For the text-containing cell, return its midpoint in [X, Y] coordinate format. 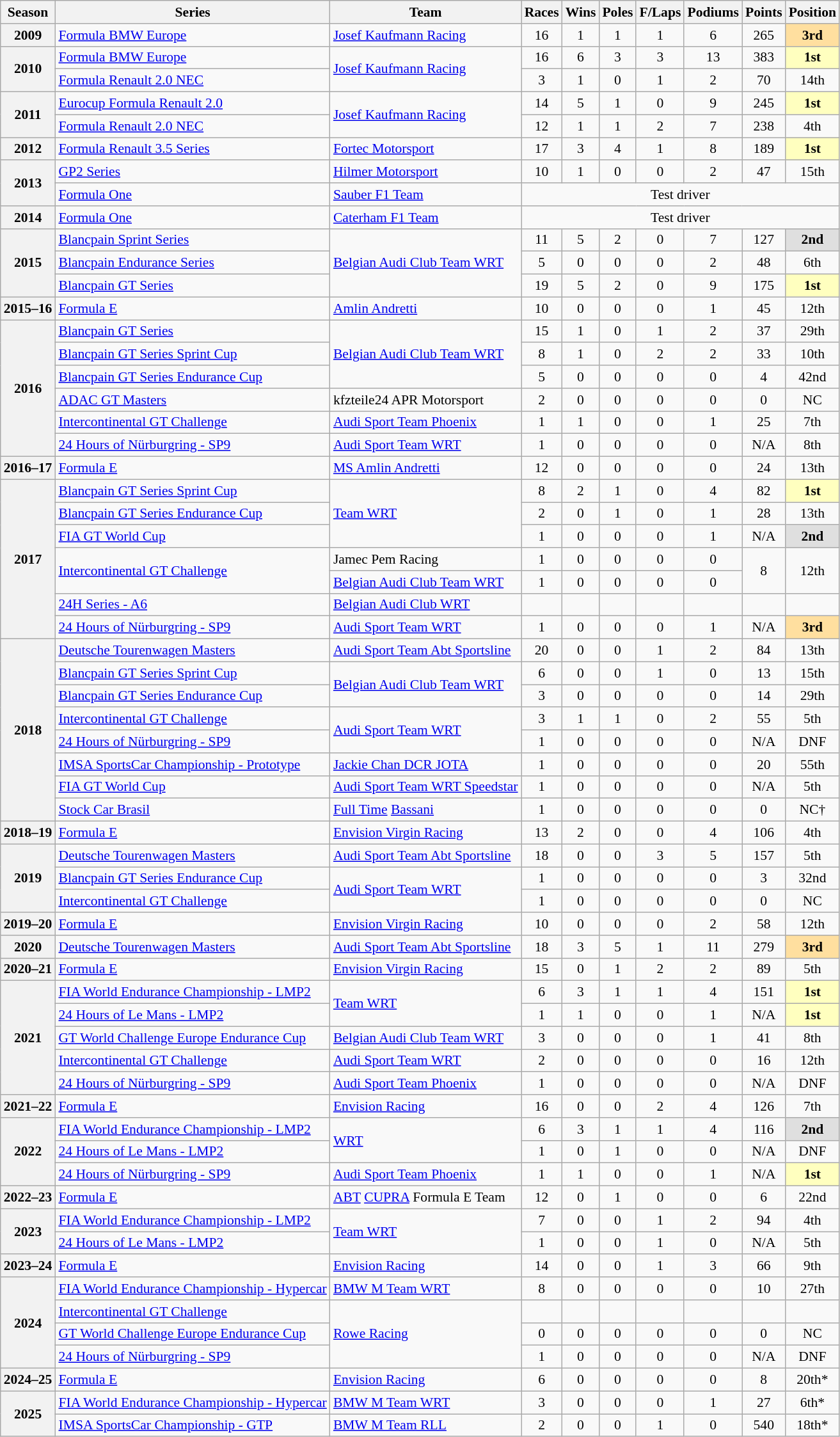
Jamec Pem Racing [426, 559]
279 [764, 947]
NC† [812, 810]
84 [764, 651]
27 [764, 1402]
2023 [28, 1231]
Position [812, 12]
Points [764, 12]
WRT [426, 1140]
42nd [812, 377]
Jackie Chan DCR JOTA [426, 765]
Eurocup Formula Renault 2.0 [192, 104]
383 [764, 58]
10th [812, 354]
20th* [812, 1380]
189 [764, 149]
45 [764, 308]
2014 [28, 218]
6th* [812, 1402]
2019 [28, 878]
2019–20 [28, 924]
2016–17 [28, 468]
540 [764, 1425]
2020–21 [28, 969]
245 [764, 104]
82 [764, 491]
27th [812, 1289]
2018 [28, 731]
116 [764, 1129]
Stock Car Brasil [192, 810]
2024–25 [28, 1380]
2015–16 [28, 308]
28 [764, 514]
BMW M Team RLL [426, 1425]
IMSA SportsCar Championship - Prototype [192, 765]
Wins [581, 12]
2009 [28, 35]
2018–19 [28, 833]
Poles [617, 12]
Races [542, 12]
47 [764, 172]
157 [764, 855]
265 [764, 35]
2022–23 [28, 1198]
238 [764, 126]
24 [764, 468]
41 [764, 1038]
Blancpain Sprint Series [192, 240]
Hilmer Motorsport [426, 172]
2011 [28, 115]
2025 [28, 1414]
2013 [28, 183]
89 [764, 969]
2017 [28, 559]
Podiums [713, 12]
Fortec Motorsport [426, 149]
18th* [812, 1425]
6th [812, 263]
2012 [28, 149]
66 [764, 1266]
Rowe Racing [426, 1335]
Team [426, 12]
70 [764, 81]
17 [542, 149]
106 [764, 833]
32nd [812, 878]
2021–22 [28, 1106]
2020 [28, 947]
MS Amlin Andretti [426, 468]
9th [812, 1266]
Formula Renault 3.5 Series [192, 149]
19 [542, 286]
2021 [28, 1038]
33 [764, 354]
126 [764, 1106]
kfzteile24 APR Motorsport [426, 400]
Audi Sport Team WRT Speedstar [426, 787]
F/Laps [660, 12]
2010 [28, 69]
127 [764, 240]
2016 [28, 388]
IMSA SportsCar Championship - GTP [192, 1425]
Sauber F1 Team [426, 195]
58 [764, 924]
Series [192, 12]
ADAC GT Masters [192, 400]
Full Time Bassani [426, 810]
Blancpain Endurance Series [192, 263]
22nd [812, 1198]
14th [812, 81]
94 [764, 1220]
Season [28, 12]
55th [812, 765]
175 [764, 286]
2022 [28, 1152]
55 [764, 719]
37 [764, 331]
Amlin Andretti [426, 308]
151 [764, 992]
Belgian Audi Club WRT [426, 605]
ABT CUPRA Formula E Team [426, 1198]
GP2 Series [192, 172]
Caterham F1 Team [426, 218]
2023–24 [28, 1266]
24H Series - A6 [192, 605]
25 [764, 422]
48 [764, 263]
2015 [28, 262]
2024 [28, 1322]
